For the text-containing cell, return its midpoint in (x, y) coordinate format. 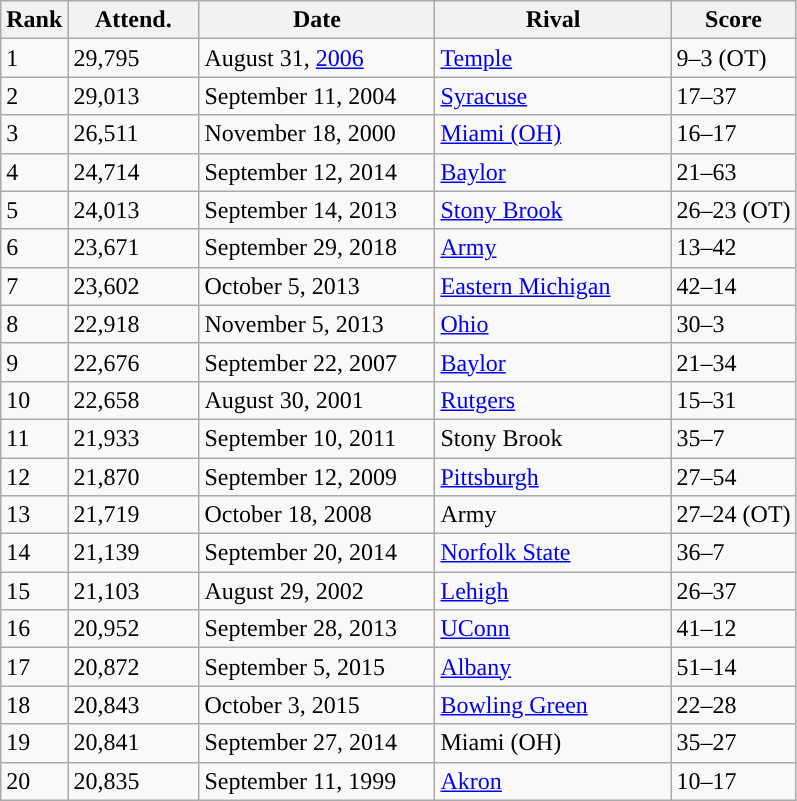
October 5, 2013 (317, 286)
20,952 (134, 629)
22–28 (734, 705)
11 (34, 438)
September 20, 2014 (317, 553)
22,918 (134, 324)
51–14 (734, 667)
Attend. (134, 20)
Albany (553, 667)
16–17 (734, 134)
Akron (553, 781)
42–14 (734, 286)
6 (34, 248)
Norfolk State (553, 553)
13 (34, 515)
20,843 (134, 705)
20,835 (134, 781)
September 29, 2018 (317, 248)
29,795 (134, 58)
November 5, 2013 (317, 324)
22,676 (134, 362)
26–37 (734, 591)
November 18, 2000 (317, 134)
Temple (553, 58)
Lehigh (553, 591)
26,511 (134, 134)
10–17 (734, 781)
12 (34, 477)
17–37 (734, 96)
October 3, 2015 (317, 705)
September 14, 2013 (317, 210)
10 (34, 400)
Bowling Green (553, 705)
8 (34, 324)
Score (734, 20)
19 (34, 743)
1 (34, 58)
September 12, 2009 (317, 477)
21–63 (734, 172)
23,671 (134, 248)
Ohio (553, 324)
September 28, 2013 (317, 629)
August 30, 2001 (317, 400)
August 31, 2006 (317, 58)
14 (34, 553)
9–3 (OT) (734, 58)
Date (317, 20)
29,013 (134, 96)
30–3 (734, 324)
20,872 (134, 667)
20 (34, 781)
Rival (553, 20)
September 10, 2011 (317, 438)
9 (34, 362)
17 (34, 667)
4 (34, 172)
36–7 (734, 553)
22,658 (134, 400)
2 (34, 96)
23,602 (134, 286)
15–31 (734, 400)
20,841 (134, 743)
September 5, 2015 (317, 667)
UConn (553, 629)
Eastern Michigan (553, 286)
Rutgers (553, 400)
18 (34, 705)
September 11, 1999 (317, 781)
21–34 (734, 362)
5 (34, 210)
24,013 (134, 210)
35–7 (734, 438)
21,139 (134, 553)
27–54 (734, 477)
September 11, 2004 (317, 96)
3 (34, 134)
35–27 (734, 743)
August 29, 2002 (317, 591)
26–23 (OT) (734, 210)
15 (34, 591)
Rank (34, 20)
Syracuse (553, 96)
21,933 (134, 438)
September 12, 2014 (317, 172)
21,719 (134, 515)
October 18, 2008 (317, 515)
21,103 (134, 591)
September 27, 2014 (317, 743)
21,870 (134, 477)
41–12 (734, 629)
13–42 (734, 248)
September 22, 2007 (317, 362)
24,714 (134, 172)
27–24 (OT) (734, 515)
16 (34, 629)
Pittsburgh (553, 477)
7 (34, 286)
